For the text-containing cell, return its midpoint in [x, y] coordinate format. 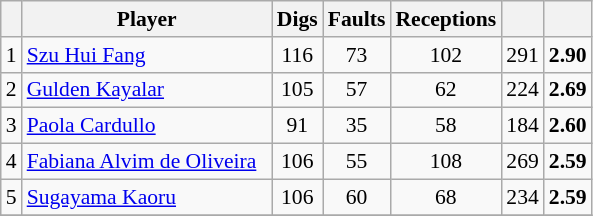
Gulden Kayalar [147, 90]
35 [357, 126]
Paola Cardullo [147, 126]
2 [12, 90]
108 [446, 162]
2.60 [568, 126]
73 [357, 55]
Digs [298, 19]
4 [12, 162]
Receptions [446, 19]
102 [446, 55]
91 [298, 126]
60 [357, 197]
Player [147, 19]
224 [522, 90]
62 [446, 90]
58 [446, 126]
5 [12, 197]
1 [12, 55]
Sugayama Kaoru [147, 197]
Szu Hui Fang [147, 55]
234 [522, 197]
105 [298, 90]
68 [446, 197]
291 [522, 55]
Faults [357, 19]
2.69 [568, 90]
184 [522, 126]
55 [357, 162]
116 [298, 55]
3 [12, 126]
2.90 [568, 55]
57 [357, 90]
269 [522, 162]
Fabiana Alvim de Oliveira [147, 162]
